Return (X, Y) of the center of cell containing provided text 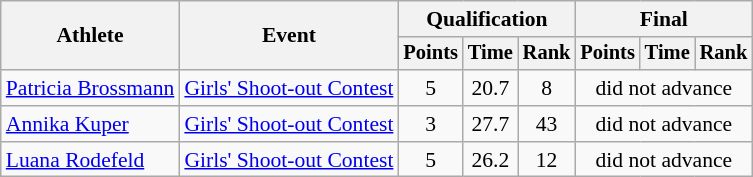
Athlete (90, 36)
43 (547, 124)
Event (288, 36)
Patricia Brossmann (90, 88)
20.7 (490, 88)
3 (430, 124)
Final (664, 19)
Annika Kuper (90, 124)
Qualification (486, 19)
27.7 (490, 124)
5 (430, 88)
8 (547, 88)
